Find where the given text appears and provide that cell's center as [x, y] coordinate. 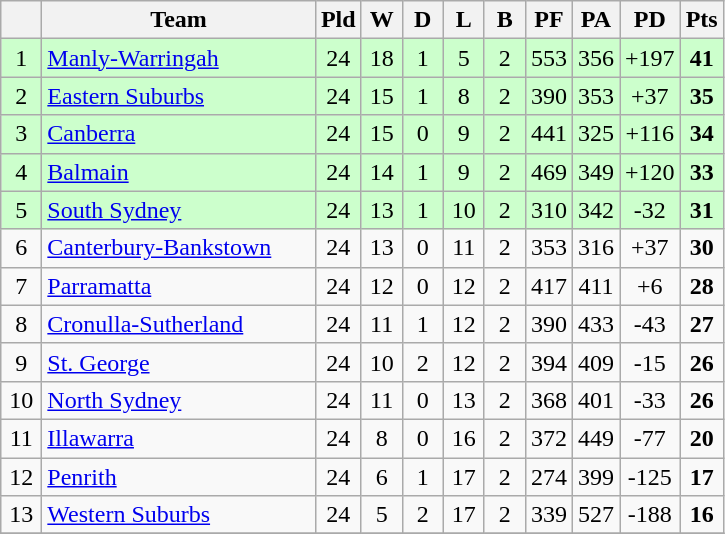
PD [650, 20]
411 [596, 286]
-77 [650, 438]
Parramatta [179, 286]
-15 [650, 362]
St. George [179, 362]
Western Suburbs [179, 515]
20 [702, 438]
310 [548, 210]
356 [596, 58]
399 [596, 477]
342 [596, 210]
409 [596, 362]
Manly-Warringah [179, 58]
Pts [702, 20]
+197 [650, 58]
Balmain [179, 172]
-188 [650, 515]
401 [596, 400]
L [464, 20]
35 [702, 96]
27 [702, 324]
417 [548, 286]
+6 [650, 286]
North Sydney [179, 400]
274 [548, 477]
Cronulla-Sutherland [179, 324]
PF [548, 20]
31 [702, 210]
469 [548, 172]
3 [22, 134]
316 [596, 248]
PA [596, 20]
Canberra [179, 134]
30 [702, 248]
Illawarra [179, 438]
339 [548, 515]
553 [548, 58]
South Sydney [179, 210]
Team [179, 20]
449 [596, 438]
+116 [650, 134]
-43 [650, 324]
368 [548, 400]
7 [22, 286]
527 [596, 515]
394 [548, 362]
+120 [650, 172]
33 [702, 172]
18 [382, 58]
W [382, 20]
14 [382, 172]
-125 [650, 477]
325 [596, 134]
Penrith [179, 477]
B [504, 20]
372 [548, 438]
4 [22, 172]
Canterbury-Bankstown [179, 248]
349 [596, 172]
441 [548, 134]
-32 [650, 210]
433 [596, 324]
-33 [650, 400]
Eastern Suburbs [179, 96]
41 [702, 58]
34 [702, 134]
D [422, 20]
Pld [338, 20]
28 [702, 286]
